Detect which cell encompasses the target text, then output its [x, y] center coordinate. 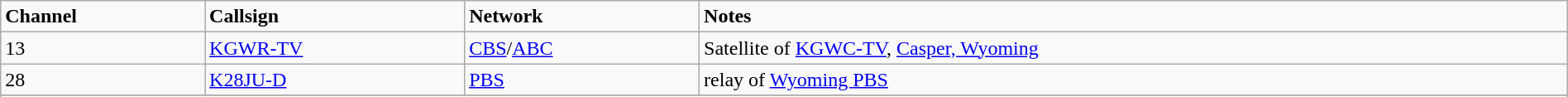
Channel [103, 17]
relay of Wyoming PBS [1134, 80]
KGWR-TV [335, 48]
CBS/ABC [582, 48]
PBS [582, 80]
Satellite of KGWC-TV, Casper, Wyoming [1134, 48]
Notes [1134, 17]
28 [103, 80]
13 [103, 48]
Network [582, 17]
Callsign [335, 17]
K28JU-D [335, 80]
